For the text-containing cell, return its midpoint in (x, y) coordinate format. 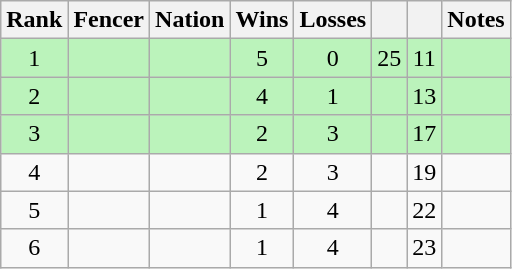
Notes (476, 20)
Wins (262, 20)
0 (333, 58)
Rank (34, 20)
Nation (190, 20)
22 (424, 210)
Fencer (109, 20)
25 (390, 58)
13 (424, 96)
17 (424, 134)
6 (34, 248)
19 (424, 172)
Losses (333, 20)
23 (424, 248)
11 (424, 58)
